For the text-containing cell, return its midpoint in [x, y] coordinate format. 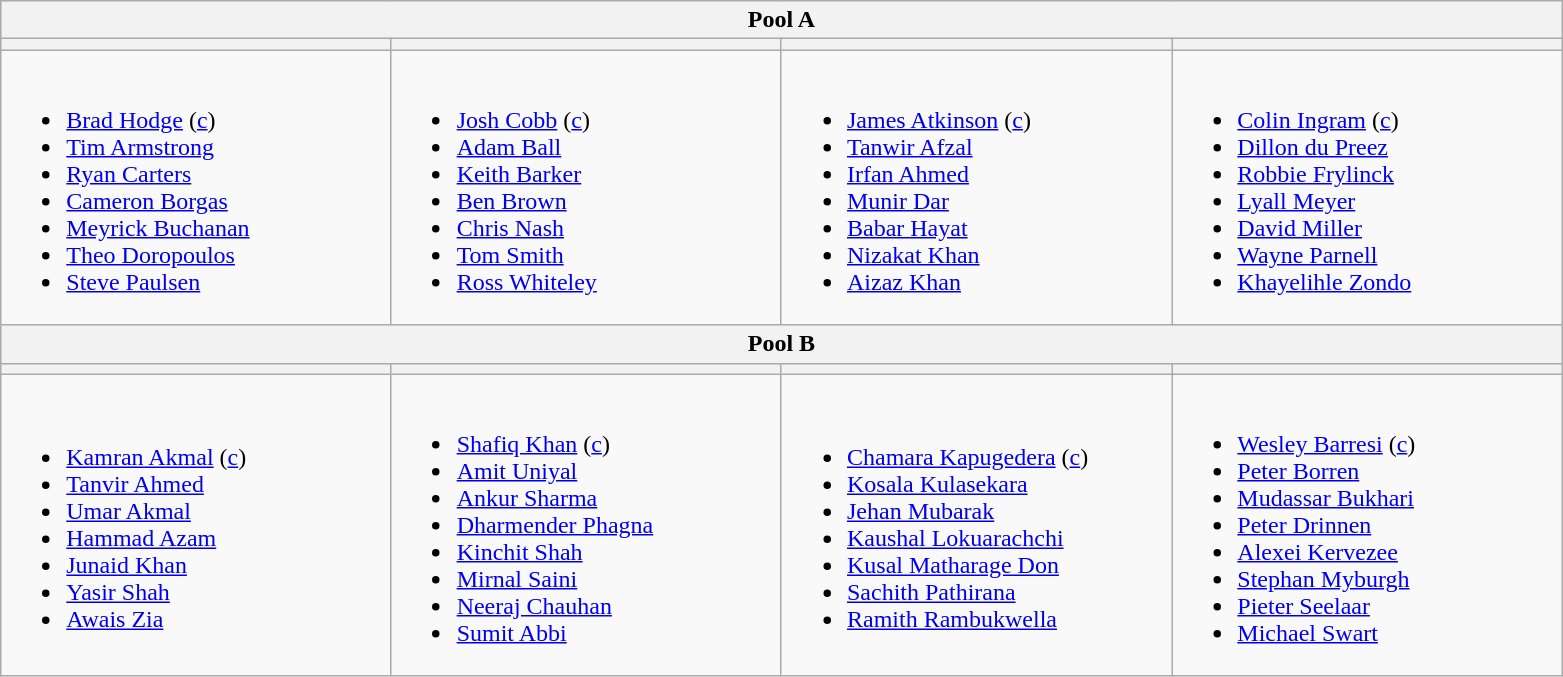
James Atkinson (c)Tanwir AfzalIrfan AhmedMunir DarBabar HayatNizakat KhanAizaz Khan [976, 188]
Wesley Barresi (c)Peter BorrenMudassar BukhariPeter DrinnenAlexei KervezeeStephan MyburghPieter SeelaarMichael Swart [1367, 525]
Pool A [782, 20]
Colin Ingram (c)Dillon du PreezRobbie FrylinckLyall MeyerDavid MillerWayne ParnellKhayelihle Zondo [1367, 188]
Josh Cobb (c)Adam BallKeith BarkerBen BrownChris NashTom SmithRoss Whiteley [586, 188]
Kamran Akmal (c)Tanvir AhmedUmar AkmalHammad AzamJunaid KhanYasir ShahAwais Zia [196, 525]
Chamara Kapugedera (c)Kosala KulasekaraJehan MubarakKaushal LokuarachchiKusal Matharage DonSachith PathiranaRamith Rambukwella [976, 525]
Brad Hodge (c)Tim ArmstrongRyan CartersCameron BorgasMeyrick BuchananTheo DoropoulosSteve Paulsen [196, 188]
Pool B [782, 344]
Shafiq Khan (c)Amit UniyalAnkur SharmaDharmender PhagnaKinchit ShahMirnal SainiNeeraj ChauhanSumit Abbi [586, 525]
